Scan for the cell matching the given text and deliver its [x, y] coordinate at center. 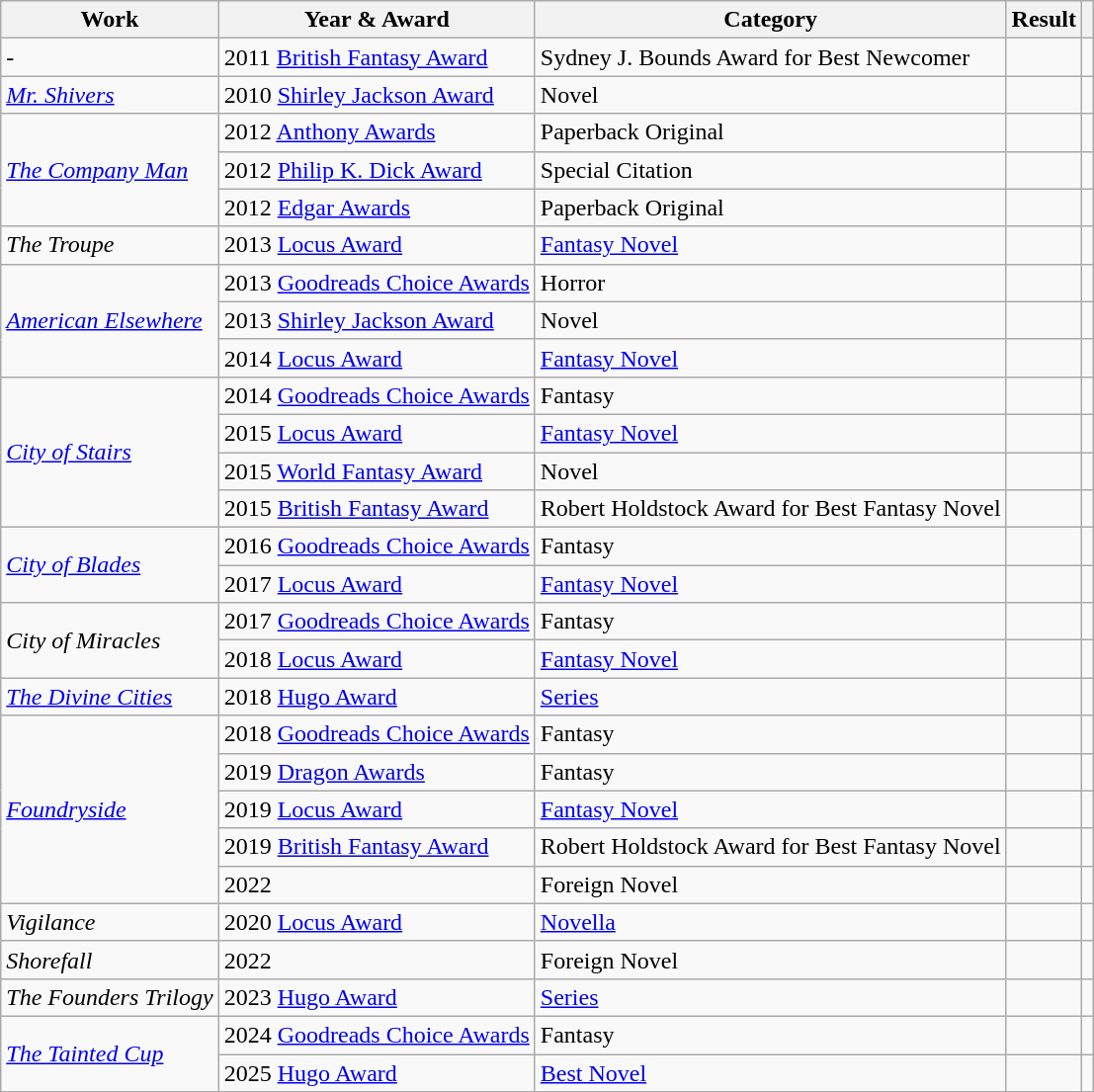
2017 Locus Award [377, 584]
The Tainted Cup [110, 1053]
2024 Goodreads Choice Awards [377, 1035]
Horror [771, 283]
The Troupe [110, 245]
- [110, 57]
Shorefall [110, 960]
Work [110, 20]
2018 Locus Award [377, 659]
Category [771, 20]
2019 Dragon Awards [377, 772]
2018 Goodreads Choice Awards [377, 734]
2012 Philip K. Dick Award [377, 170]
2016 Goodreads Choice Awards [377, 546]
The Divine Cities [110, 697]
2015 Locus Award [377, 433]
2019 British Fantasy Award [377, 847]
City of Miracles [110, 640]
2015 British Fantasy Award [377, 509]
Sydney J. Bounds Award for Best Newcomer [771, 57]
2015 World Fantasy Award [377, 471]
2013 Goodreads Choice Awards [377, 283]
2017 Goodreads Choice Awards [377, 622]
2011 British Fantasy Award [377, 57]
The Company Man [110, 170]
Best Novel [771, 1072]
Year & Award [377, 20]
2012 Anthony Awards [377, 132]
2014 Goodreads Choice Awards [377, 395]
The Founders Trilogy [110, 997]
City of Blades [110, 565]
American Elsewhere [110, 320]
2014 Locus Award [377, 358]
Vigilance [110, 922]
2023 Hugo Award [377, 997]
Mr. Shivers [110, 95]
Novella [771, 922]
2020 Locus Award [377, 922]
2025 Hugo Award [377, 1072]
Special Citation [771, 170]
2010 Shirley Jackson Award [377, 95]
Foundryside [110, 809]
2013 Locus Award [377, 245]
2012 Edgar Awards [377, 208]
2013 Shirley Jackson Award [377, 320]
Result [1044, 20]
City of Stairs [110, 452]
2019 Locus Award [377, 809]
2018 Hugo Award [377, 697]
